Return (x, y) of the center of cell containing provided text 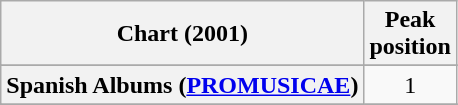
Spanish Albums (PROMUSICAE) (182, 85)
Peakposition (410, 34)
Chart (2001) (182, 34)
1 (410, 85)
